Detect which cell encompasses the target text, then output its (x, y) center coordinate. 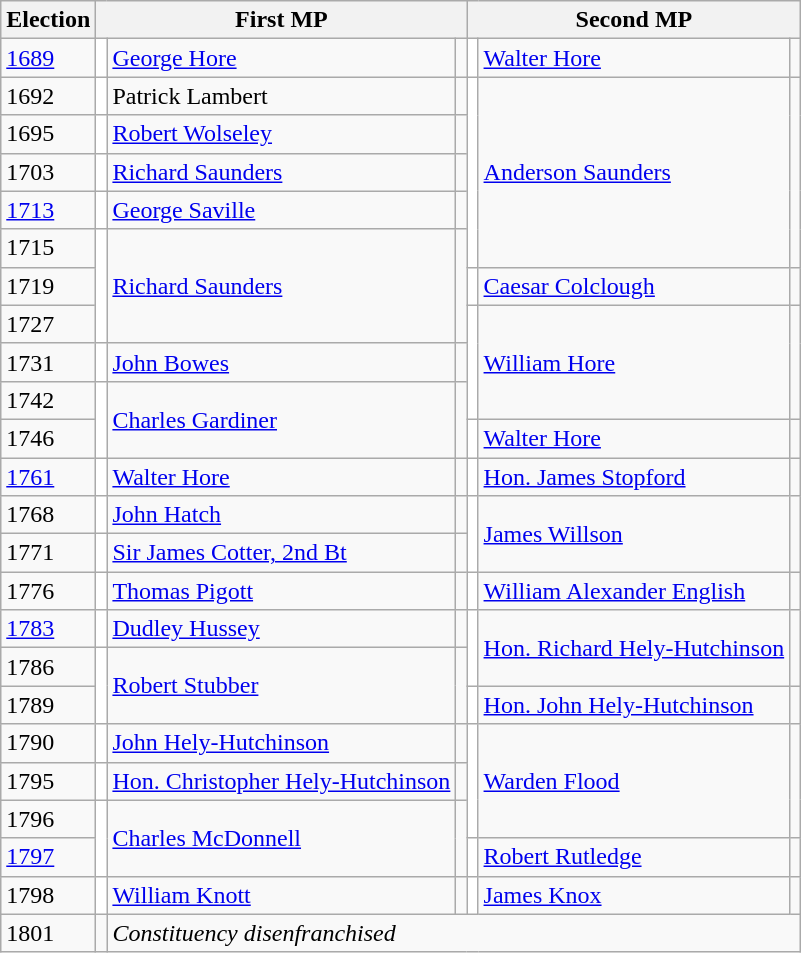
1797 (48, 857)
1719 (48, 286)
1798 (48, 895)
Hon. John Hely-Hutchinson (634, 705)
1776 (48, 591)
1731 (48, 362)
1703 (48, 172)
1689 (48, 58)
1783 (48, 629)
Constituency disenfranchised (454, 933)
1771 (48, 553)
1795 (48, 781)
William Alexander English (634, 591)
1796 (48, 819)
William Knott (282, 895)
1746 (48, 438)
Warden Flood (634, 781)
1761 (48, 477)
Robert Stubber (282, 686)
George Hore (282, 58)
Dudley Hussey (282, 629)
1742 (48, 400)
John Hatch (282, 515)
1790 (48, 743)
George Saville (282, 210)
Anderson Saunders (634, 172)
1789 (48, 705)
1801 (48, 933)
Election (48, 20)
Hon. Christopher Hely-Hutchinson (282, 781)
Hon. Richard Hely-Hutchinson (634, 648)
1768 (48, 515)
Robert Wolseley (282, 134)
Sir James Cotter, 2nd Bt (282, 553)
James Willson (634, 534)
1695 (48, 134)
Charles Gardiner (282, 419)
Robert Rutledge (634, 857)
Second MP (634, 20)
William Hore (634, 362)
Thomas Pigott (282, 591)
1715 (48, 248)
1727 (48, 324)
1786 (48, 667)
Charles McDonnell (282, 838)
1713 (48, 210)
1692 (48, 96)
First MP (282, 20)
John Bowes (282, 362)
Patrick Lambert (282, 96)
James Knox (634, 895)
John Hely-Hutchinson (282, 743)
Caesar Colclough (634, 286)
Hon. James Stopford (634, 477)
